Search for the cell housing the specified text and yield its [X, Y] center coordinate. 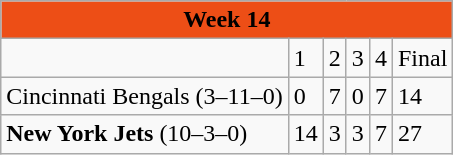
27 [422, 134]
1 [306, 58]
Cincinnati Bengals (3–11–0) [144, 96]
4 [380, 58]
Final [422, 58]
2 [334, 58]
New York Jets (10–3–0) [144, 134]
Week 14 [227, 20]
